Return the [X, Y] coordinate for the center point of the cell that contains the specified text.  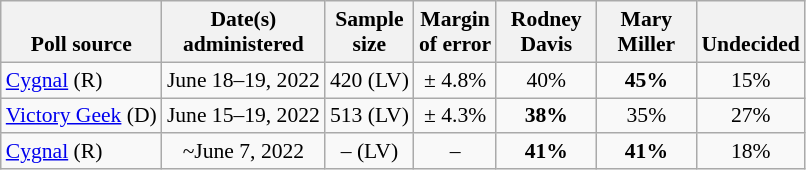
~June 7, 2022 [244, 152]
Poll source [82, 32]
Victory Geek (D) [82, 116]
27% [750, 116]
18% [750, 152]
MaryMiller [646, 32]
Date(s)administered [244, 32]
RodneyDavis [546, 32]
38% [546, 116]
Samplesize [370, 32]
40% [546, 80]
June 18–19, 2022 [244, 80]
15% [750, 80]
June 15–19, 2022 [244, 116]
Undecided [750, 32]
45% [646, 80]
– (LV) [370, 152]
– [455, 152]
± 4.3% [455, 116]
± 4.8% [455, 80]
420 (LV) [370, 80]
35% [646, 116]
Marginof error [455, 32]
513 (LV) [370, 116]
